Determine the (X, Y) coordinate at the center of the cell enclosing the given text.  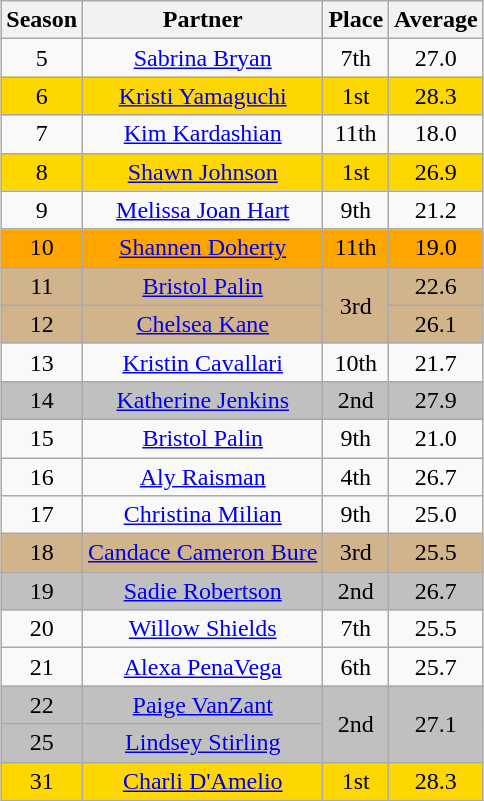
Charli D'Amelio (203, 781)
26.9 (436, 172)
27.0 (436, 58)
Kristi Yamaguchi (203, 96)
Season (42, 20)
Christina Milian (203, 515)
Melissa Joan Hart (203, 210)
Aly Raisman (203, 477)
31 (42, 781)
12 (42, 324)
21.2 (436, 210)
6 (42, 96)
16 (42, 477)
26.1 (436, 324)
27.9 (436, 400)
Kristin Cavallari (203, 362)
4th (356, 477)
Lindsey Stirling (203, 743)
18.0 (436, 134)
11 (42, 286)
25.7 (436, 667)
Kim Kardashian (203, 134)
15 (42, 438)
10th (356, 362)
5 (42, 58)
20 (42, 629)
14 (42, 400)
Shannen Doherty (203, 248)
Candace Cameron Bure (203, 553)
10 (42, 248)
Alexa PenaVega (203, 667)
7 (42, 134)
22 (42, 705)
27.1 (436, 724)
19 (42, 591)
Sadie Robertson (203, 591)
21.0 (436, 438)
13 (42, 362)
Katherine Jenkins (203, 400)
9 (42, 210)
Place (356, 20)
25.0 (436, 515)
25 (42, 743)
Chelsea Kane (203, 324)
18 (42, 553)
17 (42, 515)
Average (436, 20)
Willow Shields (203, 629)
21 (42, 667)
Paige VanZant (203, 705)
21.7 (436, 362)
Sabrina Bryan (203, 58)
19.0 (436, 248)
Shawn Johnson (203, 172)
22.6 (436, 286)
6th (356, 667)
Partner (203, 20)
8 (42, 172)
